Pinpoint the cell where the given text exists, returning its [x, y] midpoint coordinate. 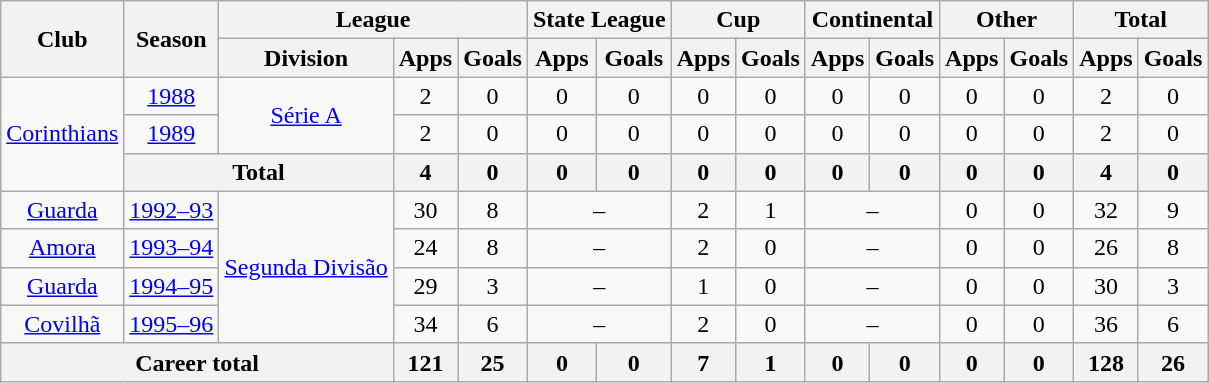
Segunda Divisão [306, 267]
25 [493, 362]
9 [1173, 210]
1989 [172, 134]
1994–95 [172, 286]
7 [703, 362]
State League [599, 20]
34 [425, 324]
121 [425, 362]
24 [425, 248]
29 [425, 286]
36 [1106, 324]
Amora [62, 248]
1993–94 [172, 248]
Série A [306, 115]
32 [1106, 210]
1988 [172, 96]
1992–93 [172, 210]
Division [306, 58]
League [374, 20]
1995–96 [172, 324]
Career total [198, 362]
Other [1007, 20]
128 [1106, 362]
Season [172, 39]
Covilhã [62, 324]
Cup [738, 20]
Club [62, 39]
Continental [872, 20]
Corinthians [62, 134]
